Capture the cell that displays the provided text and extract its (x, y) central coordinate. 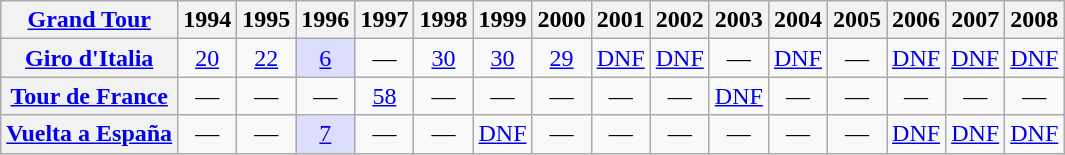
1995 (266, 20)
1997 (384, 20)
Grand Tour (90, 20)
2000 (562, 20)
2001 (620, 20)
Vuelta a España (90, 134)
2007 (976, 20)
2005 (856, 20)
2003 (738, 20)
1999 (502, 20)
Giro d'Italia (90, 58)
22 (266, 58)
1998 (444, 20)
20 (208, 58)
29 (562, 58)
2008 (1034, 20)
2002 (680, 20)
Tour de France (90, 96)
1996 (326, 20)
2004 (798, 20)
7 (326, 134)
1994 (208, 20)
58 (384, 96)
2006 (916, 20)
6 (326, 58)
